Pinpoint the cell where the given text exists, returning its (x, y) midpoint coordinate. 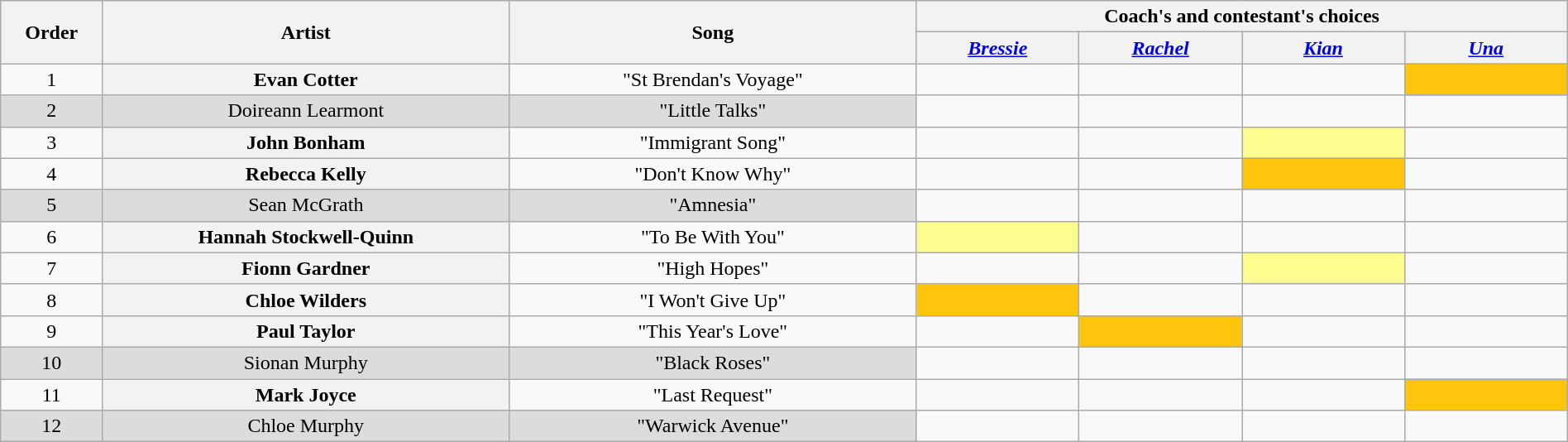
"Amnesia" (713, 205)
Bressie (997, 48)
"This Year's Love" (713, 331)
"Last Request" (713, 395)
Fionn Gardner (306, 268)
8 (51, 300)
11 (51, 395)
"Black Roses" (713, 363)
9 (51, 331)
Chloe Wilders (306, 300)
Sionan Murphy (306, 363)
John Bonham (306, 142)
Paul Taylor (306, 331)
Doireann Learmont (306, 111)
Chloe Murphy (306, 426)
Rebecca Kelly (306, 174)
Hannah Stockwell-Quinn (306, 237)
Sean McGrath (306, 205)
Rachel (1161, 48)
"High Hopes" (713, 268)
Una (1485, 48)
Evan Cotter (306, 79)
Order (51, 32)
"St Brendan's Voyage" (713, 79)
Song (713, 32)
3 (51, 142)
Kian (1323, 48)
1 (51, 79)
Coach's and contestant's choices (1242, 17)
Artist (306, 32)
7 (51, 268)
12 (51, 426)
Mark Joyce (306, 395)
"Immigrant Song" (713, 142)
"Warwick Avenue" (713, 426)
"Little Talks" (713, 111)
4 (51, 174)
10 (51, 363)
"Don't Know Why" (713, 174)
"I Won't Give Up" (713, 300)
2 (51, 111)
"To Be With You" (713, 237)
5 (51, 205)
6 (51, 237)
